For the text-containing cell, return its midpoint in (X, Y) coordinate format. 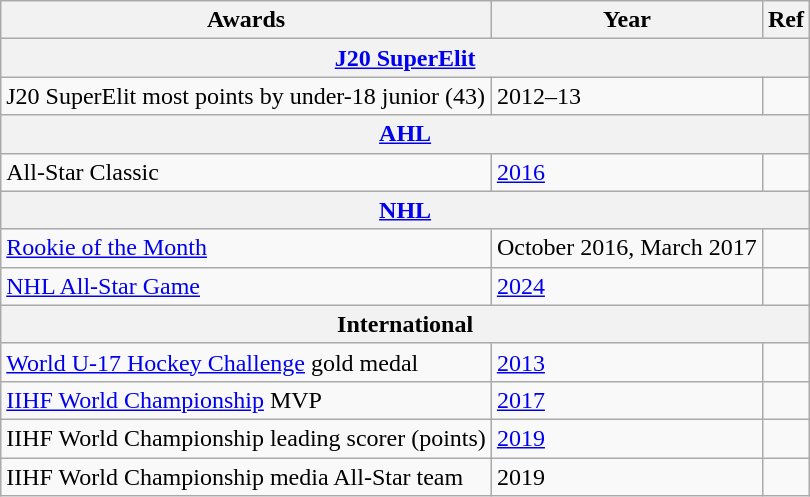
IIHF World Championship MVP (246, 400)
2016 (626, 172)
Year (626, 20)
2012–13 (626, 96)
IIHF World Championship media All-Star team (246, 477)
Ref (786, 20)
International (406, 324)
2024 (626, 286)
Awards (246, 20)
Rookie of the Month (246, 248)
World U-17 Hockey Challenge gold medal (246, 362)
NHL All-Star Game (246, 286)
NHL (406, 210)
J20 SuperElit (406, 58)
October 2016, March 2017 (626, 248)
IIHF World Championship leading scorer (points) (246, 438)
All-Star Classic (246, 172)
J20 SuperElit most points by under-18 junior (43) (246, 96)
2017 (626, 400)
AHL (406, 134)
2013 (626, 362)
